Detect which cell encompasses the target text, then output its [x, y] center coordinate. 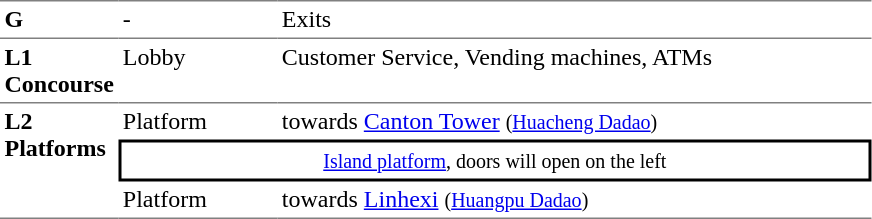
Customer Service, Vending machines, ATMs [574, 71]
Island platform, doors will open on the left [494, 161]
towards Canton Tower (Huacheng Dadao) [574, 122]
Exits [574, 19]
L1Concourse [59, 71]
Lobby [198, 71]
- [198, 19]
G [59, 19]
Platform [198, 122]
